Pinpoint the cell where the given text exists, returning its (x, y) midpoint coordinate. 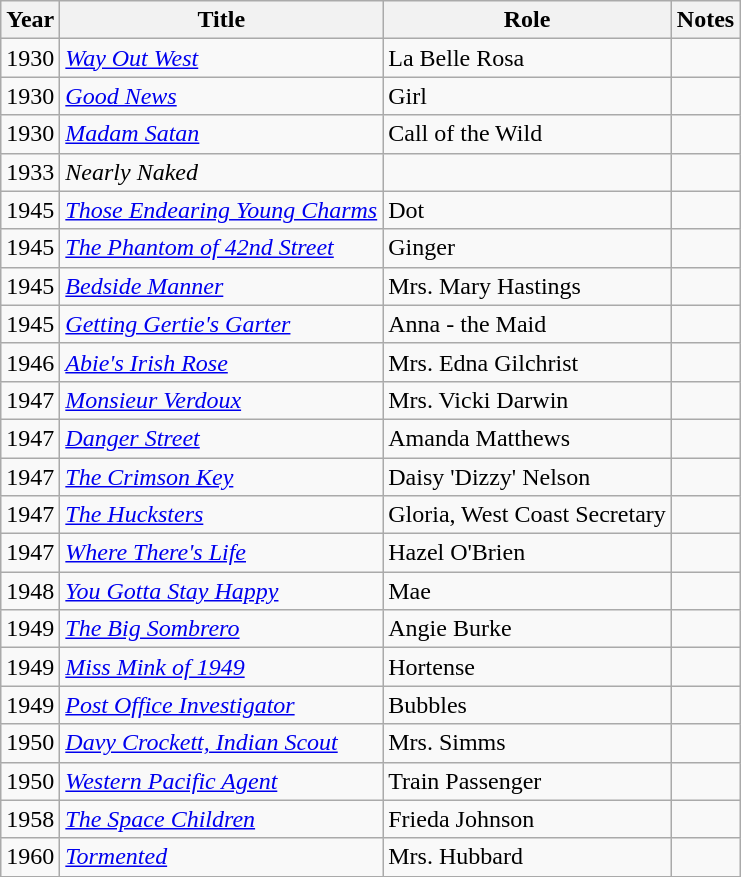
Frieda Johnson (528, 819)
The Space Children (222, 819)
Bedside Manner (222, 286)
Bubbles (528, 705)
Monsieur Verdoux (222, 400)
Call of the Wild (528, 134)
Role (528, 20)
Daisy 'Dizzy' Nelson (528, 477)
Tormented (222, 857)
La Belle Rosa (528, 58)
Train Passenger (528, 781)
Notes (705, 20)
Mrs. Vicki Darwin (528, 400)
Good News (222, 96)
Western Pacific Agent (222, 781)
Anna - the Maid (528, 324)
Mrs. Hubbard (528, 857)
Madam Satan (222, 134)
Mrs. Edna Gilchrist (528, 362)
Danger Street (222, 438)
1933 (30, 172)
Year (30, 20)
Hortense (528, 667)
Dot (528, 210)
Hazel O'Brien (528, 553)
Ginger (528, 248)
The Big Sombrero (222, 629)
Mrs. Simms (528, 743)
1946 (30, 362)
Way Out West (222, 58)
Abie's Irish Rose (222, 362)
Where There's Life (222, 553)
1960 (30, 857)
Those Endearing Young Charms (222, 210)
Angie Burke (528, 629)
The Phantom of 42nd Street (222, 248)
Amanda Matthews (528, 438)
You Gotta Stay Happy (222, 591)
Title (222, 20)
The Hucksters (222, 515)
1948 (30, 591)
The Crimson Key (222, 477)
Mae (528, 591)
Girl (528, 96)
1958 (30, 819)
Gloria, West Coast Secretary (528, 515)
Nearly Naked (222, 172)
Miss Mink of 1949 (222, 667)
Davy Crockett, Indian Scout (222, 743)
Post Office Investigator (222, 705)
Mrs. Mary Hastings (528, 286)
Getting Gertie's Garter (222, 324)
